Extract the [x, y] coordinate from the center of the cell holding the provided text.  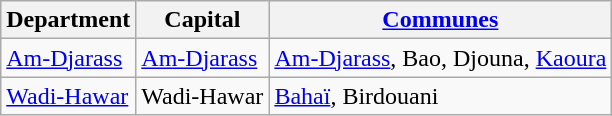
Am-Djarass, Bao, Djouna, Kaoura [440, 58]
Communes [440, 20]
Bahaï, Birdouani [440, 96]
Department [68, 20]
Capital [202, 20]
